Return the (x, y) coordinate for the center point of the cell that contains the specified text.  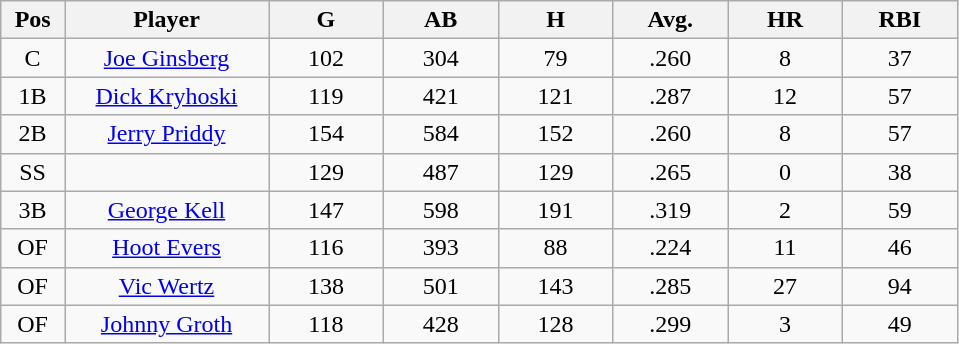
154 (326, 134)
12 (786, 96)
421 (440, 96)
121 (556, 96)
3 (786, 324)
46 (900, 248)
.285 (670, 286)
119 (326, 96)
SS (33, 172)
Avg. (670, 20)
79 (556, 58)
3B (33, 210)
598 (440, 210)
501 (440, 286)
138 (326, 286)
152 (556, 134)
102 (326, 58)
49 (900, 324)
G (326, 20)
.319 (670, 210)
.287 (670, 96)
H (556, 20)
37 (900, 58)
C (33, 58)
94 (900, 286)
428 (440, 324)
1B (33, 96)
27 (786, 286)
Joe Ginsberg (166, 58)
128 (556, 324)
Jerry Priddy (166, 134)
304 (440, 58)
0 (786, 172)
.299 (670, 324)
George Kell (166, 210)
116 (326, 248)
143 (556, 286)
584 (440, 134)
2B (33, 134)
88 (556, 248)
59 (900, 210)
AB (440, 20)
HR (786, 20)
393 (440, 248)
Hoot Evers (166, 248)
.224 (670, 248)
RBI (900, 20)
Vic Wertz (166, 286)
147 (326, 210)
11 (786, 248)
Johnny Groth (166, 324)
Player (166, 20)
Dick Kryhoski (166, 96)
487 (440, 172)
118 (326, 324)
Pos (33, 20)
38 (900, 172)
2 (786, 210)
.265 (670, 172)
191 (556, 210)
